Pinpoint the cell where the given text exists, returning its [X, Y] midpoint coordinate. 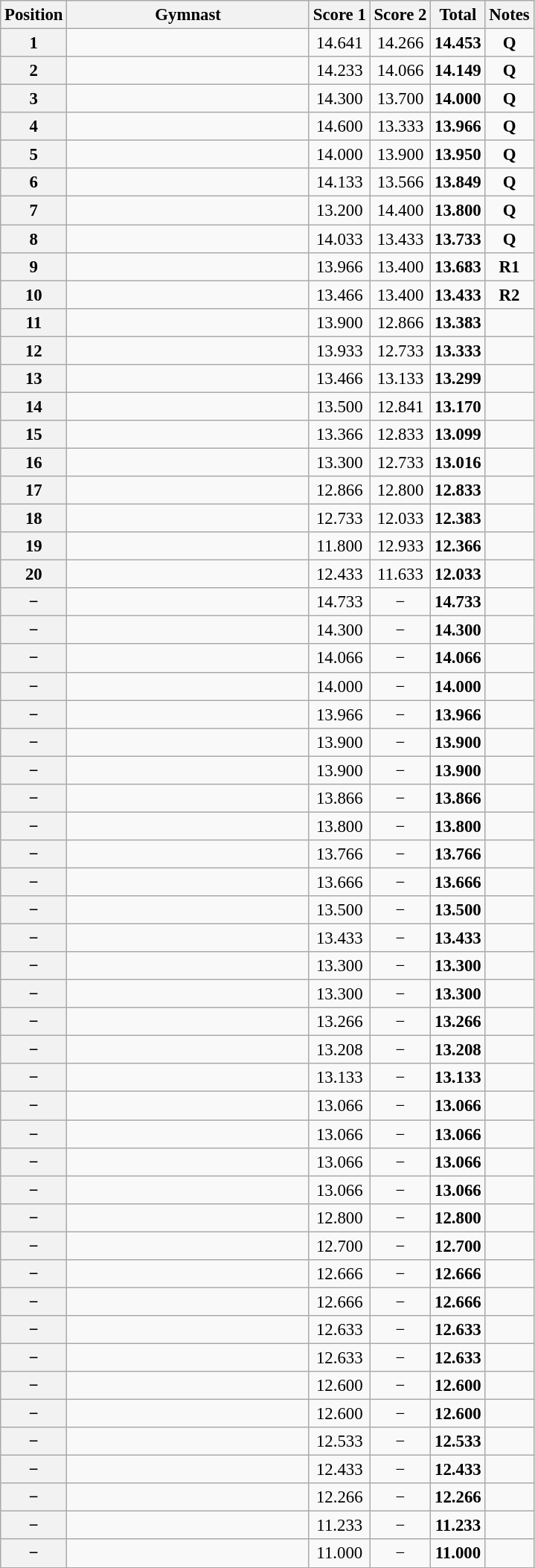
2 [34, 71]
13.299 [458, 379]
12.383 [458, 519]
R2 [509, 295]
13.849 [458, 182]
8 [34, 239]
Score 1 [339, 15]
14.453 [458, 43]
13.366 [339, 435]
13.200 [339, 211]
11 [34, 322]
14.400 [400, 211]
19 [34, 546]
13.016 [458, 462]
14 [34, 406]
17 [34, 490]
Total [458, 15]
12.933 [400, 546]
13.383 [458, 322]
3 [34, 99]
14.149 [458, 71]
14.033 [339, 239]
13 [34, 379]
Gymnast [188, 15]
9 [34, 266]
6 [34, 182]
12.841 [400, 406]
14.133 [339, 182]
5 [34, 155]
14.233 [339, 71]
14.600 [339, 127]
7 [34, 211]
4 [34, 127]
16 [34, 462]
13.683 [458, 266]
13.099 [458, 435]
13.170 [458, 406]
13.733 [458, 239]
14.266 [400, 43]
13.566 [400, 182]
Notes [509, 15]
12 [34, 351]
R1 [509, 266]
11.800 [339, 546]
11.633 [400, 575]
Score 2 [400, 15]
20 [34, 575]
18 [34, 519]
14.641 [339, 43]
10 [34, 295]
12.366 [458, 546]
13.950 [458, 155]
1 [34, 43]
Position [34, 15]
15 [34, 435]
13.933 [339, 351]
13.700 [400, 99]
